Find where the given text appears and provide that cell's center as [X, Y] coordinate. 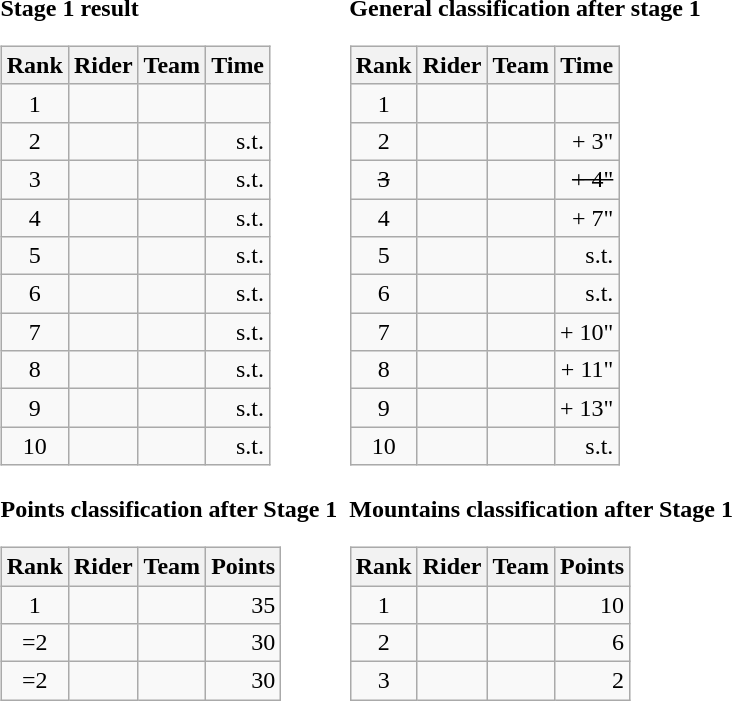
+ 4" [586, 179]
+ 10" [586, 332]
+ 13" [586, 408]
35 [244, 605]
+ 11" [586, 370]
+ 3" [586, 141]
+ 7" [586, 217]
